Extract the (x, y) coordinate from the center of the cell holding the provided text.  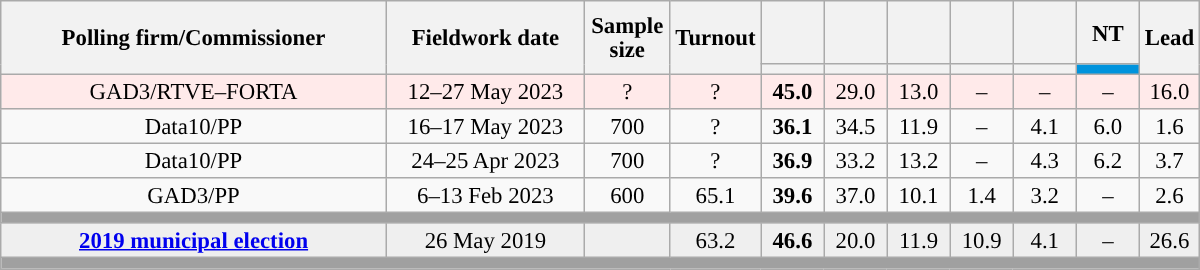
29.0 (856, 92)
46.6 (792, 242)
4.3 (1044, 162)
2.6 (1169, 196)
Polling firm/Commissioner (194, 38)
Sample size (627, 38)
NT (1108, 32)
63.2 (716, 242)
GAD3/RTVE–FORTA (194, 92)
26.6 (1169, 242)
1.4 (982, 196)
13.2 (918, 162)
36.9 (792, 162)
65.1 (716, 196)
36.1 (792, 126)
13.0 (918, 92)
39.6 (792, 196)
10.9 (982, 242)
Lead (1169, 38)
16.0 (1169, 92)
3.7 (1169, 162)
20.0 (856, 242)
2019 municipal election (194, 242)
Turnout (716, 38)
3.2 (1044, 196)
6.2 (1108, 162)
16–17 May 2023 (485, 126)
Fieldwork date (485, 38)
600 (627, 196)
6.0 (1108, 126)
GAD3/PP (194, 196)
24–25 Apr 2023 (485, 162)
26 May 2019 (485, 242)
45.0 (792, 92)
37.0 (856, 196)
10.1 (918, 196)
34.5 (856, 126)
6–13 Feb 2023 (485, 196)
12–27 May 2023 (485, 92)
33.2 (856, 162)
1.6 (1169, 126)
